Provide the [x, y] coordinate of the cell's center where the given text is located.  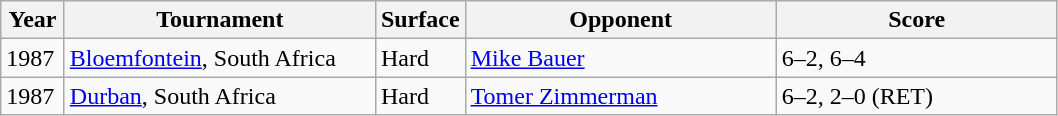
6–2, 2–0 (RET) [916, 96]
Tomer Zimmerman [620, 96]
6–2, 6–4 [916, 58]
Tournament [220, 20]
Surface [420, 20]
Year [33, 20]
Score [916, 20]
Durban, South Africa [220, 96]
Bloemfontein, South Africa [220, 58]
Opponent [620, 20]
Mike Bauer [620, 58]
